Determine the [x, y] coordinate at the center of the cell enclosing the given text.  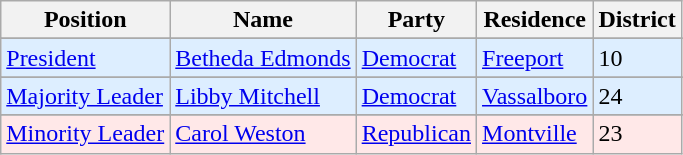
District [637, 20]
Minority Leader [86, 134]
Party [416, 20]
Position [86, 20]
Name [263, 20]
Freeport [535, 58]
Majority Leader [86, 96]
Betheda Edmonds [263, 58]
Montville [535, 134]
Carol Weston [263, 134]
Republican [416, 134]
Vassalboro [535, 96]
Libby Mitchell [263, 96]
Residence [535, 20]
10 [637, 58]
President [86, 58]
23 [637, 134]
24 [637, 96]
